Output the (X, Y) coordinate of the center of the cell containing the given text.  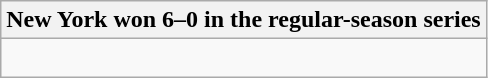
New York won 6–0 in the regular-season series (244, 20)
